Scan for the cell matching the given text and deliver its [X, Y] coordinate at center. 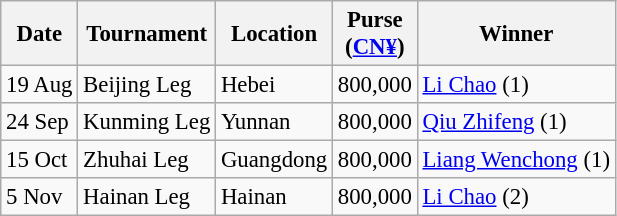
5 Nov [40, 197]
Purse(CN¥) [376, 34]
Yunnan [274, 122]
Tournament [147, 34]
Winner [516, 34]
Location [274, 34]
Li Chao (2) [516, 197]
Li Chao (1) [516, 85]
Guangdong [274, 160]
Hainan [274, 197]
Hebei [274, 85]
Hainan Leg [147, 197]
Liang Wenchong (1) [516, 160]
15 Oct [40, 160]
Zhuhai Leg [147, 160]
Kunming Leg [147, 122]
24 Sep [40, 122]
Beijing Leg [147, 85]
Qiu Zhifeng (1) [516, 122]
Date [40, 34]
19 Aug [40, 85]
